Search for the cell housing the specified text and yield its [X, Y] center coordinate. 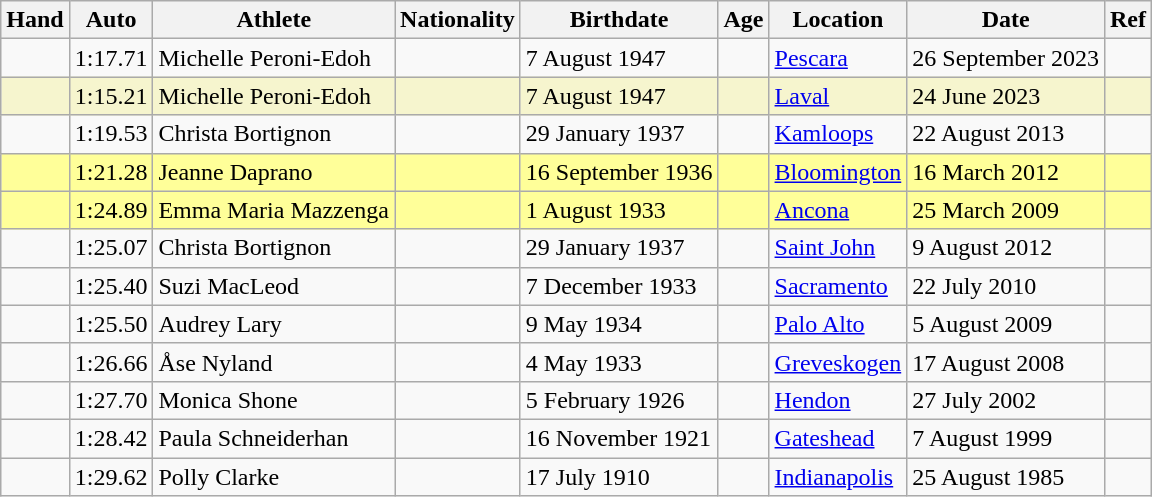
5 August 2009 [1006, 324]
Age [744, 20]
Auto [111, 20]
16 September 1936 [619, 172]
25 March 2009 [1006, 210]
Jeanne Daprano [274, 172]
25 August 1985 [1006, 477]
Suzi MacLeod [274, 286]
27 July 2002 [1006, 400]
Monica Shone [274, 400]
Ancona [838, 210]
Athlete [274, 20]
1:27.70 [111, 400]
1:26.66 [111, 362]
1:19.53 [111, 134]
Birthdate [619, 20]
Greveskogen [838, 362]
26 September 2023 [1006, 58]
1:25.50 [111, 324]
Location [838, 20]
Kamloops [838, 134]
Emma Maria Mazzenga [274, 210]
1:24.89 [111, 210]
4 May 1933 [619, 362]
Date [1006, 20]
Nationality [458, 20]
Bloomington [838, 172]
16 March 2012 [1006, 172]
Pescara [838, 58]
7 December 1933 [619, 286]
Palo Alto [838, 324]
5 February 1926 [619, 400]
Saint John [838, 248]
Audrey Lary [274, 324]
7 August 1999 [1006, 438]
17 August 2008 [1006, 362]
Åse Nyland [274, 362]
Hendon [838, 400]
22 July 2010 [1006, 286]
1:29.62 [111, 477]
1 August 1933 [619, 210]
9 May 1934 [619, 324]
16 November 1921 [619, 438]
1:25.40 [111, 286]
22 August 2013 [1006, 134]
9 August 2012 [1006, 248]
1:25.07 [111, 248]
Gateshead [838, 438]
24 June 2023 [1006, 96]
1:28.42 [111, 438]
Hand [35, 20]
Ref [1128, 20]
1:15.21 [111, 96]
Paula Schneiderhan [274, 438]
Polly Clarke [274, 477]
1:21.28 [111, 172]
Sacramento [838, 286]
Laval [838, 96]
17 July 1910 [619, 477]
1:17.71 [111, 58]
Indianapolis [838, 477]
